Find where the given text appears and provide that cell's center as (x, y) coordinate. 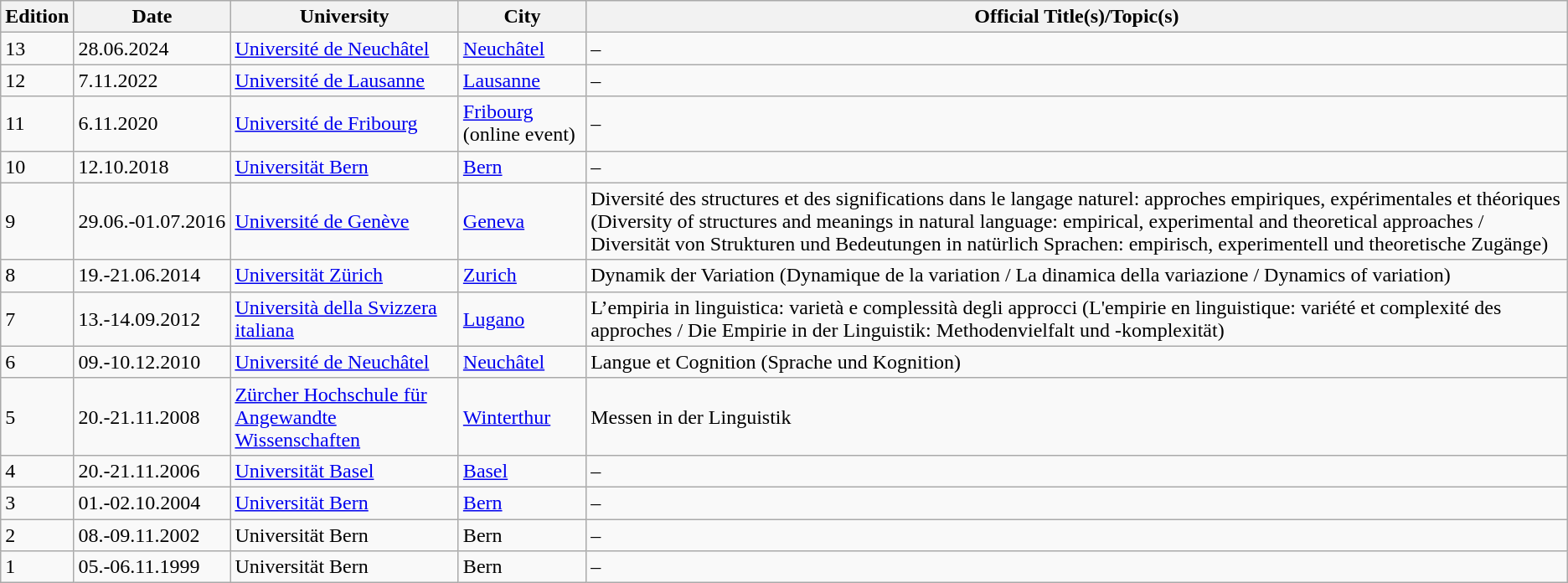
Universität Zürich (344, 276)
Université de Genève (344, 221)
7.11.2022 (152, 80)
12.10.2018 (152, 167)
19.-21.06.2014 (152, 276)
Dynamik der Variation (Dynamique de la variation / La dinamica della variazione / Dynamics of variation) (1077, 276)
Universität Basel (344, 471)
8 (37, 276)
01.-02.10.2004 (152, 503)
12 (37, 80)
Zürcher Hochschule für Angewandte Wissenschaften (344, 416)
5 (37, 416)
29.06.-01.07.2016 (152, 221)
City (522, 17)
Date (152, 17)
Official Title(s)/Topic(s) (1077, 17)
08.-09.11.2002 (152, 535)
09.-10.12.2010 (152, 362)
3 (37, 503)
4 (37, 471)
20.-21.11.2006 (152, 471)
Messen in der Linguistik (1077, 416)
Université de Lausanne (344, 80)
Université de Fribourg (344, 124)
13.-14.09.2012 (152, 318)
Basel (522, 471)
20.-21.11.2008 (152, 416)
Edition (37, 17)
Università della Svizzera italiana (344, 318)
6 (37, 362)
9 (37, 221)
7 (37, 318)
11 (37, 124)
Lausanne (522, 80)
University (344, 17)
05.-06.11.1999 (152, 567)
Geneva (522, 221)
Zurich (522, 276)
6.11.2020 (152, 124)
Langue et Cognition (Sprache und Kognition) (1077, 362)
Winterthur (522, 416)
13 (37, 49)
28.06.2024 (152, 49)
Fribourg (online event) (522, 124)
2 (37, 535)
1 (37, 567)
Lugano (522, 318)
10 (37, 167)
